Scan for the cell matching the given text and deliver its (x, y) coordinate at center. 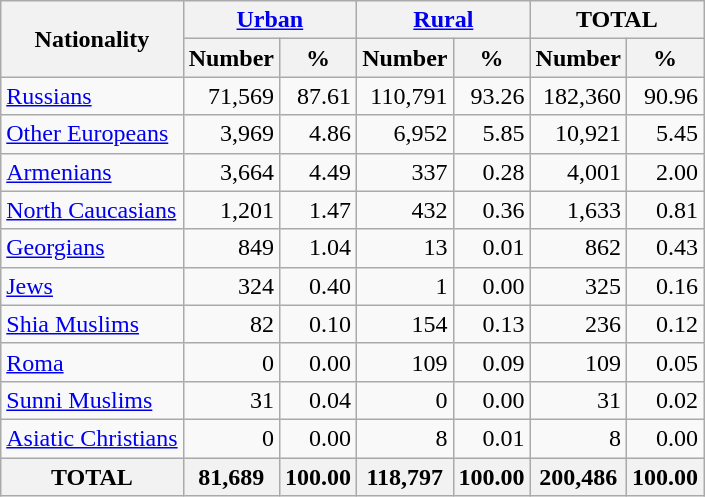
93.26 (492, 96)
Armenians (92, 172)
Jews (92, 286)
236 (578, 324)
110,791 (405, 96)
North Caucasians (92, 210)
325 (578, 286)
Urban (270, 20)
337 (405, 172)
0.02 (664, 400)
118,797 (405, 477)
Sunni Muslims (92, 400)
0.09 (492, 362)
10,921 (578, 134)
0.16 (664, 286)
0.13 (492, 324)
71,569 (231, 96)
4.49 (318, 172)
0.28 (492, 172)
Other Europeans (92, 134)
Roma (92, 362)
0.40 (318, 286)
0.43 (664, 248)
5.85 (492, 134)
0.81 (664, 210)
324 (231, 286)
5.45 (664, 134)
432 (405, 210)
3,969 (231, 134)
1.04 (318, 248)
0.10 (318, 324)
0.12 (664, 324)
154 (405, 324)
Shia Muslims (92, 324)
1,633 (578, 210)
1.47 (318, 210)
Georgians (92, 248)
0.05 (664, 362)
Asiatic Christians (92, 438)
Nationality (92, 39)
13 (405, 248)
0.04 (318, 400)
0.36 (492, 210)
Rural (444, 20)
200,486 (578, 477)
4,001 (578, 172)
3,664 (231, 172)
849 (231, 248)
90.96 (664, 96)
1,201 (231, 210)
6,952 (405, 134)
182,360 (578, 96)
862 (578, 248)
4.86 (318, 134)
2.00 (664, 172)
1 (405, 286)
Russians (92, 96)
81,689 (231, 477)
82 (231, 324)
87.61 (318, 96)
